Capture the cell that displays the provided text and extract its (x, y) central coordinate. 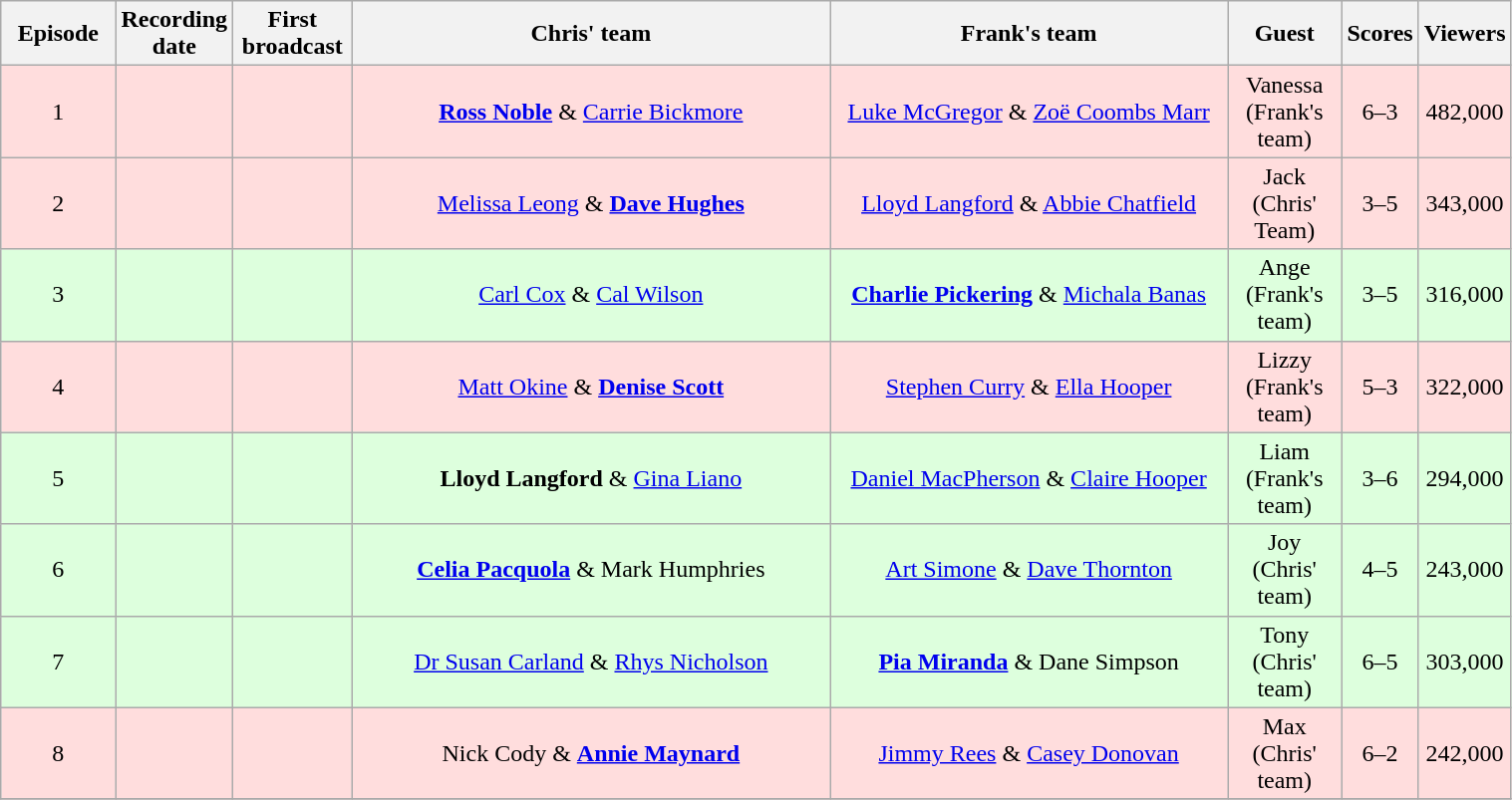
482,000 (1465, 112)
Lizzy (Frank's team) (1285, 387)
Jack (Chris' Team) (1285, 203)
3 (58, 295)
Celia Pacquola & Mark Humphries (591, 570)
Scores (1379, 34)
Vanessa (Frank's team) (1285, 112)
Chris' team (591, 34)
Guest (1285, 34)
5–3 (1379, 387)
Matt Okine & Denise Scott (591, 387)
Liam (Frank's team) (1285, 478)
Episode (58, 34)
6–3 (1379, 112)
Frank's team (1029, 34)
6 (58, 570)
Lloyd Langford & Gina Liano (591, 478)
4 (58, 387)
294,000 (1465, 478)
343,000 (1465, 203)
Viewers (1465, 34)
242,000 (1465, 753)
Lloyd Langford & Abbie Chatfield (1029, 203)
2 (58, 203)
322,000 (1465, 387)
3–6 (1379, 478)
Jimmy Rees & Casey Donovan (1029, 753)
Dr Susan Carland & Rhys Nicholson (591, 662)
Art Simone & Dave Thornton (1029, 570)
Melissa Leong & Dave Hughes (591, 203)
Tony (Chris' team) (1285, 662)
Ange (Frank's team) (1285, 295)
Joy (Chris' team) (1285, 570)
Stephen Curry & Ella Hooper (1029, 387)
Max (Chris' team) (1285, 753)
Daniel MacPherson & Claire Hooper (1029, 478)
316,000 (1465, 295)
6–2 (1379, 753)
Recording date (174, 34)
Luke McGregor & Zoë Coombs Marr (1029, 112)
Charlie Pickering & Michala Banas (1029, 295)
Carl Cox & Cal Wilson (591, 295)
Nick Cody & Annie Maynard (591, 753)
243,000 (1465, 570)
1 (58, 112)
Pia Miranda & Dane Simpson (1029, 662)
First broadcast (293, 34)
Ross Noble & Carrie Bickmore (591, 112)
4–5 (1379, 570)
303,000 (1465, 662)
8 (58, 753)
5 (58, 478)
6–5 (1379, 662)
7 (58, 662)
